Search for the cell housing the specified text and yield its [X, Y] center coordinate. 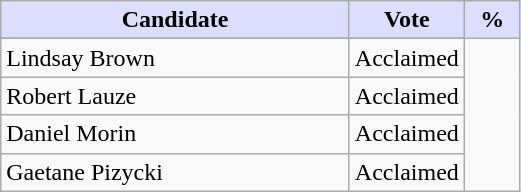
Robert Lauze [176, 96]
Vote [406, 20]
Gaetane Pizycki [176, 172]
Candidate [176, 20]
% [492, 20]
Lindsay Brown [176, 58]
Daniel Morin [176, 134]
